Capture the cell that displays the provided text and extract its [x, y] central coordinate. 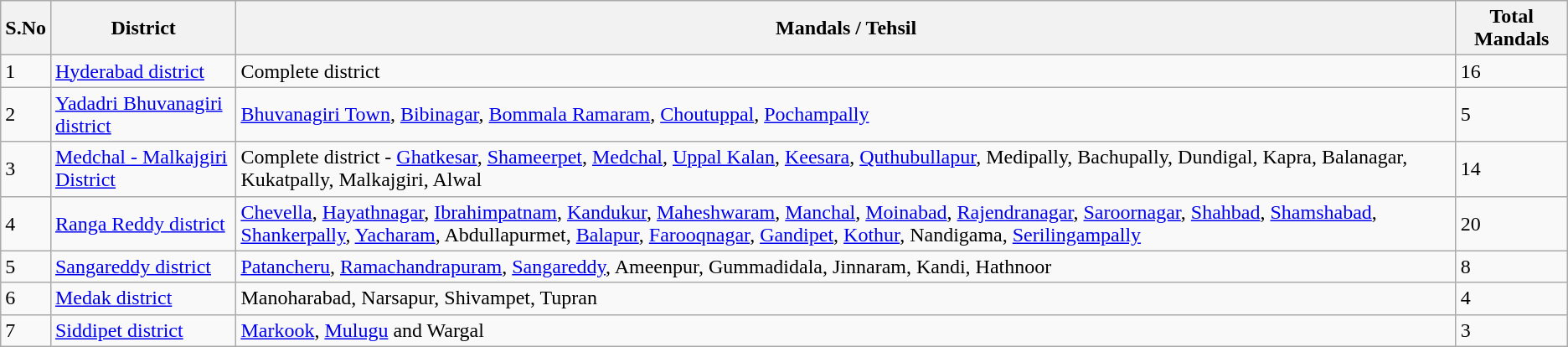
2 [26, 114]
14 [1511, 169]
6 [26, 298]
S.No [26, 28]
7 [26, 330]
Bhuvanagiri Town, Bibinagar, Bommala Ramaram, Choutuppal, Pochampally [846, 114]
Medak district [142, 298]
Manoharabad, Narsapur, Shivampet, Tupran [846, 298]
Sangareddy district [142, 267]
Complete district [846, 71]
1 [26, 71]
Total Mandals [1511, 28]
Yadadri Bhuvanagiri district [142, 114]
Mandals / Tehsil [846, 28]
Medchal - Malkajgiri District [142, 169]
Hyderabad district [142, 71]
16 [1511, 71]
20 [1511, 223]
Markook, Mulugu and Wargal [846, 330]
District [142, 28]
Patancheru, Ramachandrapuram, Sangareddy, Ameenpur, Gummadidala, Jinnaram, Kandi, Hathnoor [846, 267]
8 [1511, 267]
Ranga Reddy district [142, 223]
Siddipet district [142, 330]
